For the text-containing cell, return its midpoint in [X, Y] coordinate format. 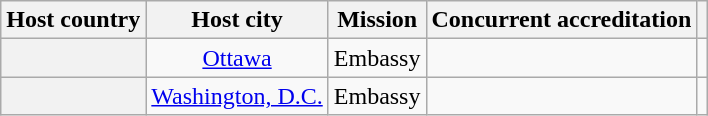
Host city [237, 20]
Mission [377, 20]
Concurrent accreditation [562, 20]
Host country [74, 20]
Washington, D.C. [237, 96]
Ottawa [237, 58]
